Find where the given text appears and provide that cell's center as [X, Y] coordinate. 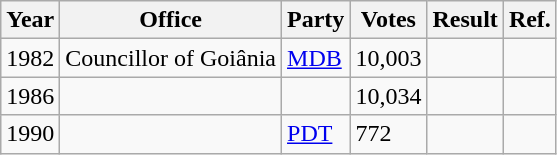
10,034 [388, 96]
MDB [316, 58]
Year [30, 20]
Councillor of Goiânia [171, 58]
Office [171, 20]
1986 [30, 96]
Result [465, 20]
1990 [30, 134]
10,003 [388, 58]
Party [316, 20]
772 [388, 134]
1982 [30, 58]
Ref. [530, 20]
Votes [388, 20]
PDT [316, 134]
